From the cell containing the given text, extract its center point as [X, Y] coordinate. 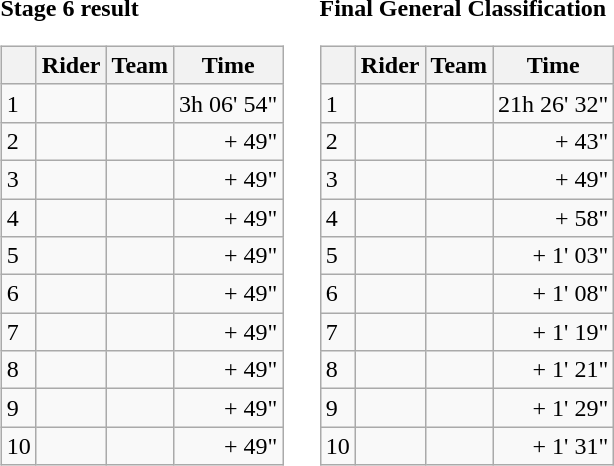
+ 1' 08" [554, 294]
+ 1' 21" [554, 370]
21h 26' 32" [554, 103]
3h 06' 54" [228, 103]
+ 43" [554, 141]
+ 1' 19" [554, 332]
+ 1' 31" [554, 446]
+ 1' 03" [554, 256]
+ 58" [554, 217]
+ 1' 29" [554, 408]
